Capture the cell that displays the provided text and extract its (x, y) central coordinate. 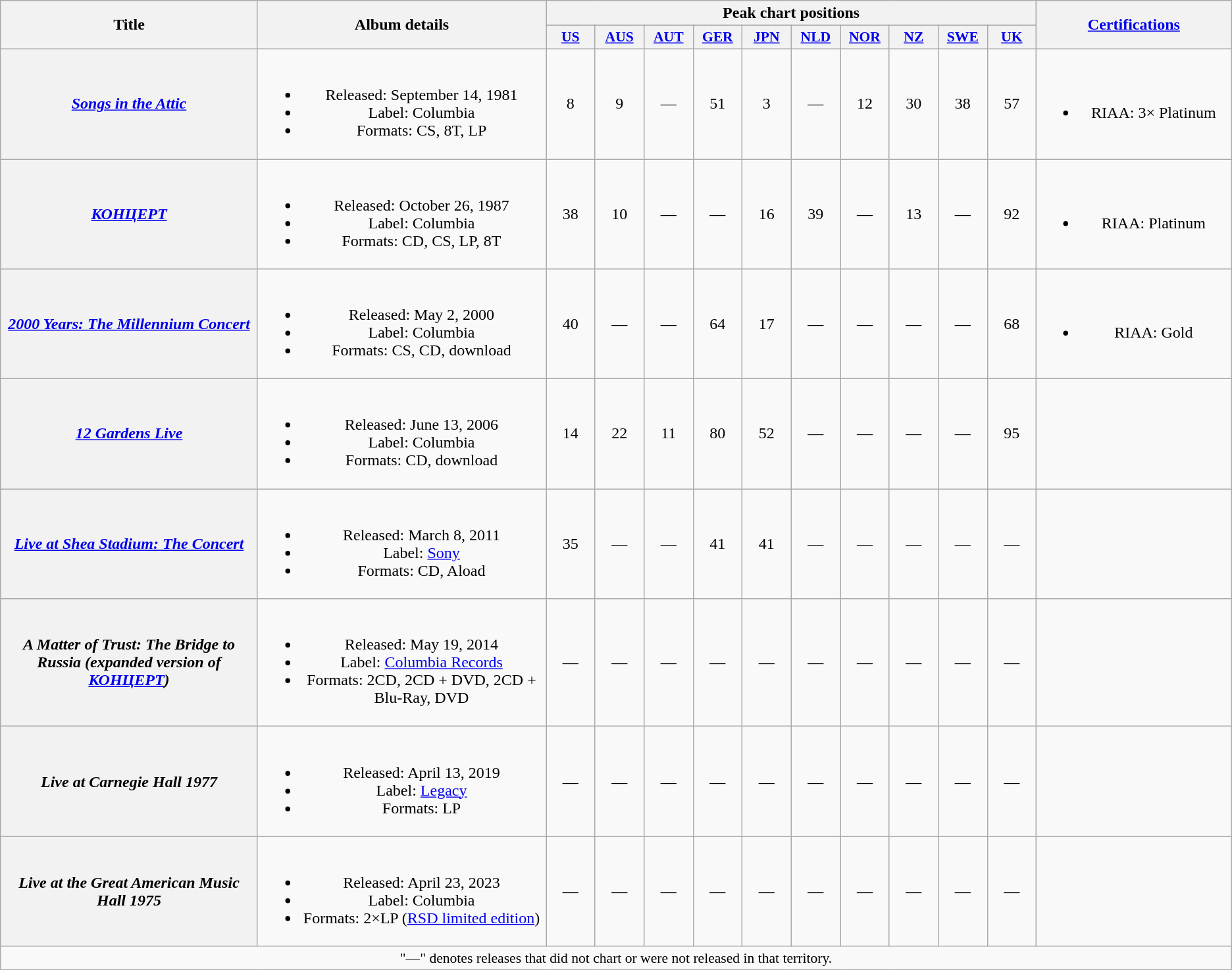
Live at the Great American Music Hall 1975 (129, 891)
NZ (913, 38)
9 (620, 104)
Released: June 13, 2006Label: ColumbiaFormats: CD, download (401, 434)
A Matter of Trust: The Bridge to Russia (expanded version of КОНЦЕРТ) (129, 663)
30 (913, 104)
57 (1012, 104)
68 (1012, 324)
RIAA: Gold (1133, 324)
22 (620, 434)
Released: October 26, 1987Label: ColumbiaFormats: CD, CS, LP, 8T (401, 215)
SWE (963, 38)
Released: May 2, 2000Label: ColumbiaFormats: CS, CD, download (401, 324)
КОНЦЕРТ (129, 215)
35 (571, 544)
80 (717, 434)
12 Gardens Live (129, 434)
40 (571, 324)
Released: September 14, 1981Label: ColumbiaFormats: CS, 8T, LP (401, 104)
US (571, 38)
Album details (401, 25)
17 (767, 324)
NLD (816, 38)
AUS (620, 38)
"—" denotes releases that did not chart or were not released in that territory. (616, 958)
NOR (865, 38)
39 (816, 215)
14 (571, 434)
12 (865, 104)
52 (767, 434)
10 (620, 215)
95 (1012, 434)
RIAA: 3× Platinum (1133, 104)
92 (1012, 215)
64 (717, 324)
AUT (669, 38)
UK (1012, 38)
Released: April 13, 2019Label: LegacyFormats: LP (401, 782)
3 (767, 104)
Live at Carnegie Hall 1977 (129, 782)
Peak chart positions (791, 13)
Certifications (1133, 25)
Live at Shea Stadium: The Concert (129, 544)
Released: April 23, 2023Label: ColumbiaFormats: 2×LP (RSD limited edition) (401, 891)
Title (129, 25)
51 (717, 104)
2000 Years: The Millennium Concert (129, 324)
Songs in the Attic (129, 104)
Released: March 8, 2011Label: SonyFormats: CD, Aload (401, 544)
Released: May 19, 2014Label: Columbia RecordsFormats: 2CD, 2CD + DVD, 2CD + Blu-Ray, DVD (401, 663)
RIAA: Platinum (1133, 215)
GER (717, 38)
13 (913, 215)
16 (767, 215)
JPN (767, 38)
8 (571, 104)
11 (669, 434)
